Locate the cell with the specified text and output its [x, y] center coordinate. 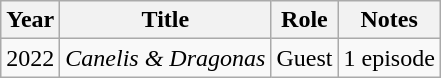
Guest [304, 58]
Year [30, 20]
Title [166, 20]
2022 [30, 58]
Role [304, 20]
Notes [389, 20]
Canelis & Dragonas [166, 58]
1 episode [389, 58]
